Provide the (x, y) coordinate of the cell's center where the given text is located.  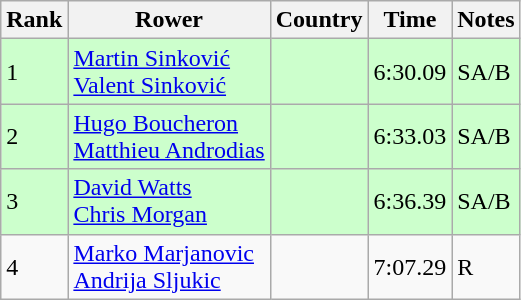
David WattsChris Morgan (169, 202)
7:07.29 (410, 266)
Time (410, 20)
3 (34, 202)
2 (34, 136)
Rower (169, 20)
Marko MarjanovicAndrija Sljukic (169, 266)
4 (34, 266)
Martin SinkovićValent Sinković (169, 72)
Hugo BoucheronMatthieu Androdias (169, 136)
R (486, 266)
1 (34, 72)
Rank (34, 20)
6:33.03 (410, 136)
6:36.39 (410, 202)
Notes (486, 20)
6:30.09 (410, 72)
Country (319, 20)
